Detect which cell encompasses the target text, then output its (X, Y) center coordinate. 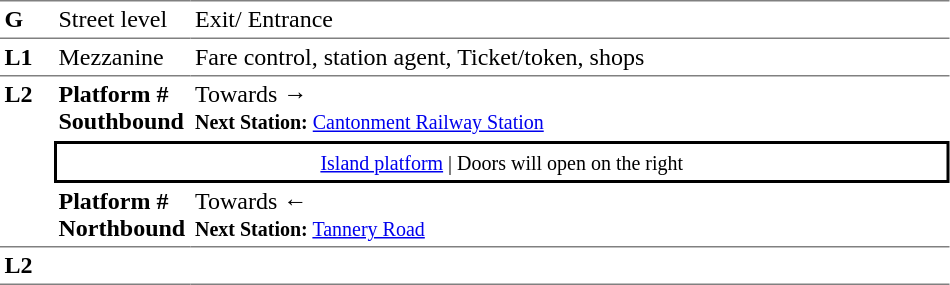
Island platform | Doors will open on the right (502, 162)
G (27, 20)
Exit/ Entrance (570, 20)
Platform #Southbound (122, 108)
Street level (122, 20)
L2 (27, 162)
Mezzanine (122, 58)
Platform #Northbound (122, 215)
L1 (27, 58)
Towards → Next Station: Cantonment Railway Station (570, 108)
Towards ← Next Station: Tannery Road (570, 215)
Fare control, station agent, Ticket/token, shops (570, 58)
